For the text-containing cell, return its midpoint in [x, y] coordinate format. 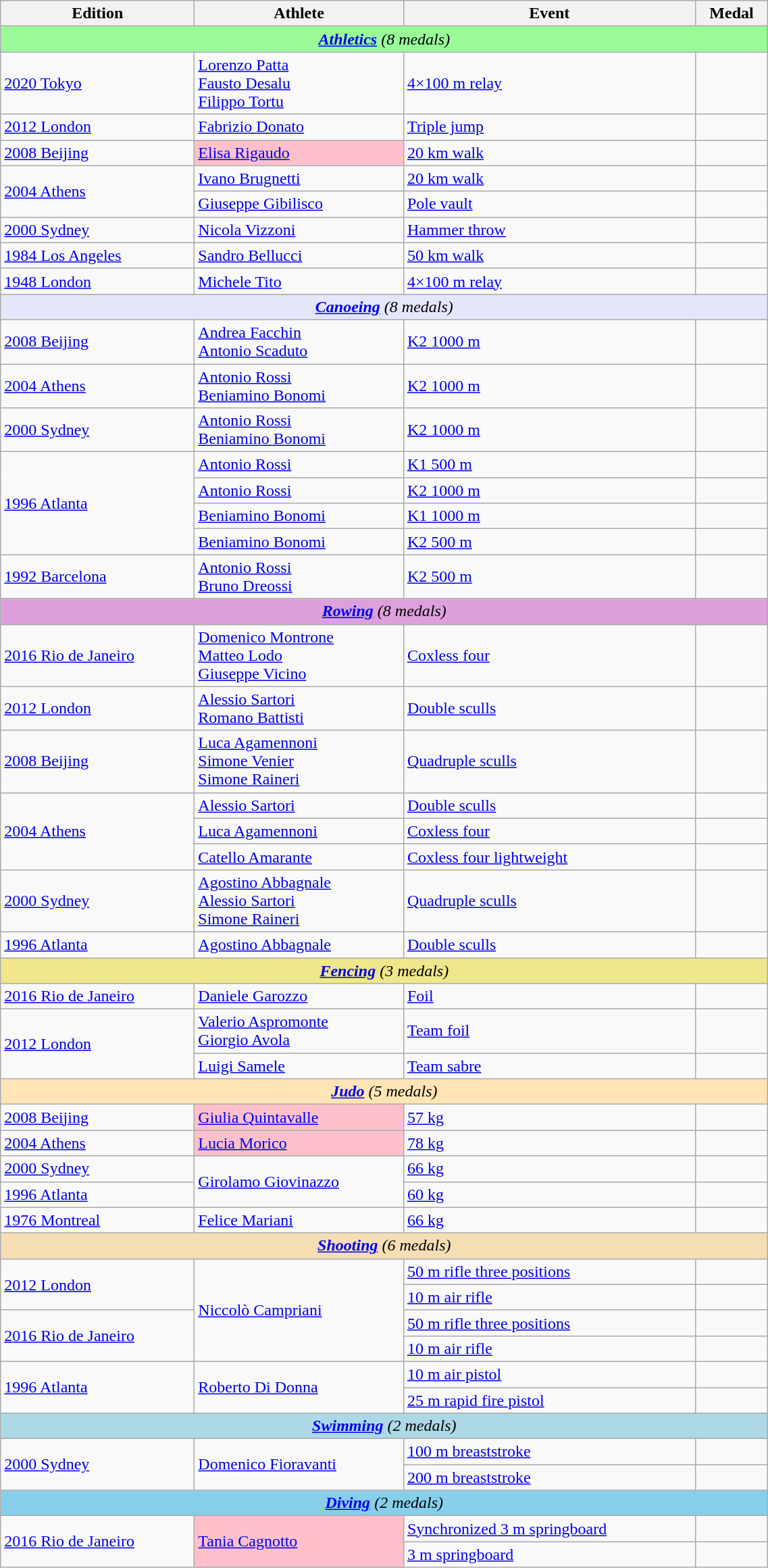
Catello Amarante [299, 857]
Edition [97, 14]
Luca AgamennoniSimone VenierSimone Raineri [299, 761]
10 m air pistol [549, 1374]
Valerio AspromonteGiorgio Avola [299, 1031]
K1 500 m [549, 465]
Alessio SartoriRomano Battisti [299, 708]
Andrea FacchinAntonio Scaduto [299, 342]
Athletics (8 medals) [384, 39]
Girolamo Giovinazzo [299, 1182]
Lorenzo PattaFausto DesaluFilippo Tortu [299, 83]
Shooting (6 medals) [384, 1246]
Athlete [299, 14]
1976 Montreal [97, 1220]
Ivano Brugnetti [299, 178]
50 km walk [549, 255]
2020 Tokyo [97, 83]
Luca Agamennoni [299, 831]
Lucia Morico [299, 1143]
Domenico Fioravanti [299, 1465]
Daniele Garozzo [299, 996]
Canoeing (8 medals) [384, 307]
Fencing (3 medals) [384, 971]
Medal [732, 14]
K1 1000 m [549, 516]
Roberto Di Donna [299, 1387]
1992 Barcelona [97, 577]
200 m breaststroke [549, 1477]
Pole vault [549, 204]
Nicola Vizzoni [299, 230]
Swimming (2 medals) [384, 1426]
Domenico MontroneMatteo LodoGiuseppe Vicino [299, 655]
Rowing (8 medals) [384, 611]
Felice Mariani [299, 1220]
Foil [549, 996]
Giuseppe Gibilisco [299, 204]
1984 Los Angeles [97, 255]
Elisa Rigaudo [299, 153]
78 kg [549, 1143]
Luigi Samele [299, 1066]
100 m breaststroke [549, 1452]
Tania Cagnotto [299, 1542]
Judo (5 medals) [384, 1092]
Team sabre [549, 1066]
Triple jump [549, 127]
Sandro Bellucci [299, 255]
Team foil [549, 1031]
Michele Tito [299, 281]
Coxless four lightweight [549, 857]
Alessio Sartori [299, 805]
57 kg [549, 1117]
Agostino AbbagnaleAlessio SartoriSimone Raineri [299, 901]
Agostino Abbagnale [299, 944]
25 m rapid fire pistol [549, 1400]
Hammer throw [549, 230]
Diving (2 medals) [384, 1503]
Event [549, 14]
Synchronized 3 m springboard [549, 1529]
Giulia Quintavalle [299, 1117]
Fabrizio Donato [299, 127]
60 kg [549, 1194]
3 m springboard [549, 1554]
1948 London [97, 281]
Niccolò Campriani [299, 1310]
Antonio RossiBruno Dreossi [299, 577]
